Identify which cell holds the provided text, then report its [X, Y] central coordinate. 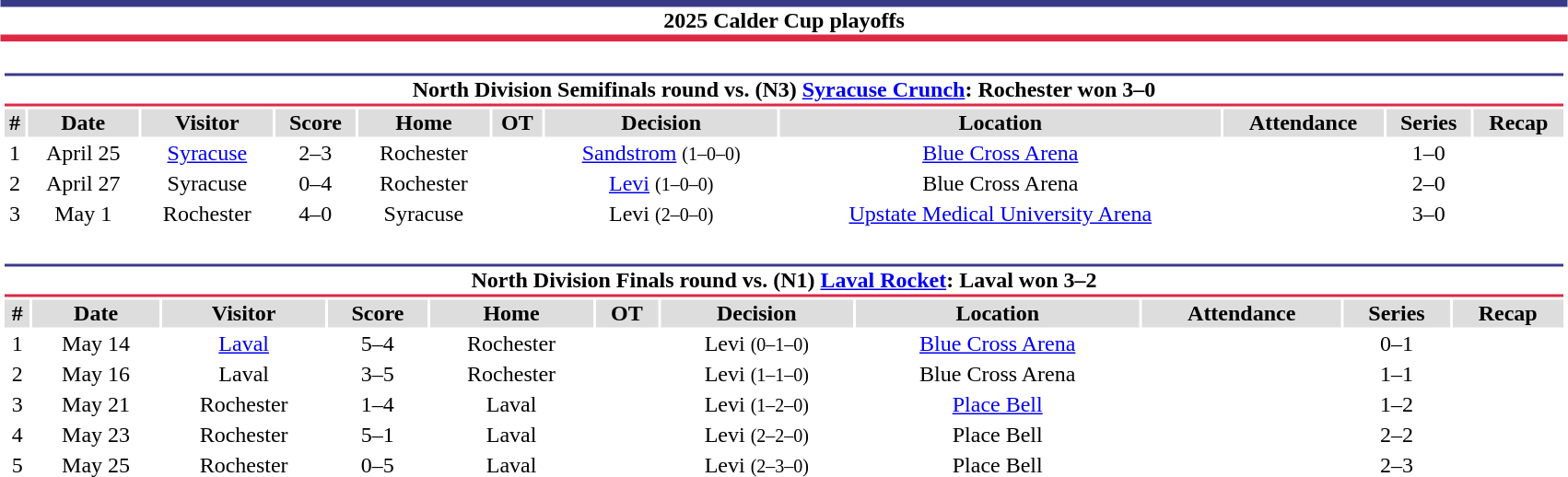
Levi (2–2–0) [756, 436]
2–2 [1397, 436]
1–4 [378, 404]
Levi (1–0–0) [661, 183]
May 16 [96, 375]
April 27 [83, 183]
April 25 [83, 154]
May 1 [83, 215]
May 14 [96, 343]
0–4 [315, 183]
5–1 [378, 436]
2–3 [315, 154]
4–0 [315, 215]
Levi (1–2–0) [756, 404]
2025 Calder Cup playoffs [784, 20]
2–0 [1428, 183]
1–2 [1397, 404]
Levi (0–1–0) [756, 343]
May 23 [96, 436]
Levi (2–0–0) [661, 215]
Upstate Medical University Arena [1000, 215]
3–0 [1428, 215]
4 [17, 436]
1–1 [1397, 375]
3–5 [378, 375]
1–0 [1428, 154]
North Division Semifinals round vs. (N3) Syracuse Crunch: Rochester won 3–0 [783, 90]
North Division Finals round vs. (N1) Laval Rocket: Laval won 3–2 [783, 280]
0–1 [1397, 343]
5–4 [378, 343]
Levi (1–1–0) [756, 375]
Sandstrom (1–0–0) [661, 154]
May 21 [96, 404]
